Provide the [X, Y] coordinate of the cell's center where the given text is located.  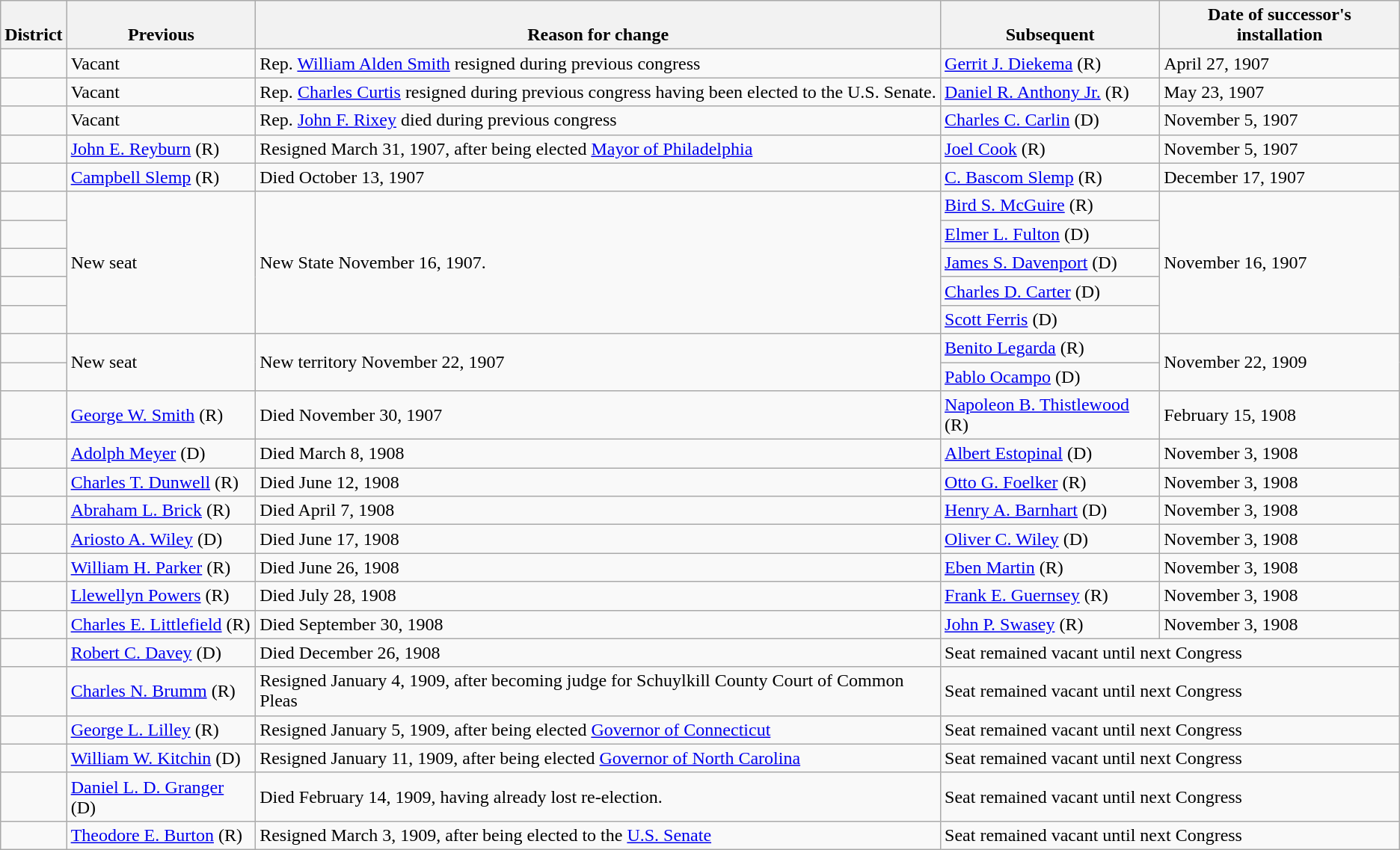
Llewellyn Powers (R) [162, 596]
Died June 12, 1908 [598, 482]
Charles E. Littlefield (R) [162, 624]
Scott Ferris (D) [1050, 319]
November 22, 1909 [1280, 362]
Died November 30, 1907 [598, 416]
Albert Estopinal (D) [1050, 454]
Charles N. Brumm (R) [162, 691]
Pablo Ocampo (D) [1050, 376]
Died April 7, 1908 [598, 511]
William W. Kitchin (D) [162, 758]
Resigned March 31, 1907, after being elected Mayor of Philadelphia [598, 149]
Theodore E. Burton (R) [162, 835]
Otto G. Foelker (R) [1050, 482]
Gerrit J. Diekema (R) [1050, 64]
Died December 26, 1908 [598, 653]
Eben Martin (R) [1050, 567]
Rep. John F. Rixey died during previous congress [598, 120]
Resigned January 11, 1909, after being elected Governor of North Carolina [598, 758]
Elmer L. Fulton (D) [1050, 234]
James S. Davenport (D) [1050, 262]
Died June 17, 1908 [598, 539]
Adolph Meyer (D) [162, 454]
Abraham L. Brick (R) [162, 511]
Died March 8, 1908 [598, 454]
George L. Lilley (R) [162, 730]
Daniel L. D. Granger (D) [162, 797]
Rep. Charles Curtis resigned during previous congress having been elected to the U.S. Senate. [598, 92]
Died June 26, 1908 [598, 567]
November 16, 1907 [1280, 262]
New territory November 22, 1907 [598, 362]
Previous [162, 25]
Bird S. McGuire (R) [1050, 206]
Died February 14, 1909, having already lost re-election. [598, 797]
Date of successor's installation [1280, 25]
Charles C. Carlin (D) [1050, 120]
George W. Smith (R) [162, 416]
Robert C. Davey (D) [162, 653]
Frank E. Guernsey (R) [1050, 596]
John P. Swasey (R) [1050, 624]
Subsequent [1050, 25]
Henry A. Barnhart (D) [1050, 511]
February 15, 1908 [1280, 416]
Napoleon B. Thistlewood (R) [1050, 416]
Daniel R. Anthony Jr. (R) [1050, 92]
Rep. William Alden Smith resigned during previous congress [598, 64]
C. Bascom Slemp (R) [1050, 177]
Died July 28, 1908 [598, 596]
May 23, 1907 [1280, 92]
Reason for change [598, 25]
April 27, 1907 [1280, 64]
Died October 13, 1907 [598, 177]
Resigned January 4, 1909, after becoming judge for Schuylkill County Court of Common Pleas [598, 691]
William H. Parker (R) [162, 567]
Charles D. Carter (D) [1050, 291]
Resigned March 3, 1909, after being elected to the U.S. Senate [598, 835]
Oliver C. Wiley (D) [1050, 539]
Charles T. Dunwell (R) [162, 482]
Ariosto A. Wiley (D) [162, 539]
Died September 30, 1908 [598, 624]
Resigned January 5, 1909, after being elected Governor of Connecticut [598, 730]
Campbell Slemp (R) [162, 177]
Benito Legarda (R) [1050, 348]
December 17, 1907 [1280, 177]
Joel Cook (R) [1050, 149]
New State November 16, 1907. [598, 262]
District [34, 25]
John E. Reyburn (R) [162, 149]
